Locate the cell with the specified text and output its [X, Y] center coordinate. 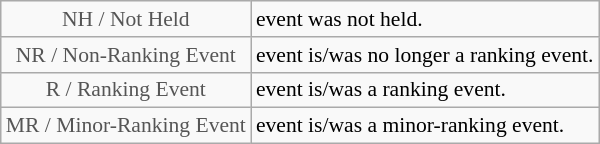
R / Ranking Event [126, 90]
event is/was a minor-ranking event. [425, 126]
event was not held. [425, 19]
NH / Not Held [126, 19]
event is/was a ranking event. [425, 90]
event is/was no longer a ranking event. [425, 55]
NR / Non-Ranking Event [126, 55]
MR / Minor-Ranking Event [126, 126]
